Return (x, y) of the center of cell containing provided text 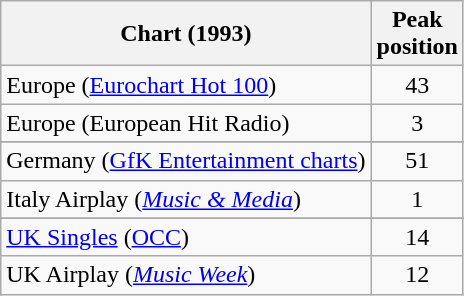
UK Singles (OCC) (186, 237)
UK Airplay (Music Week) (186, 275)
Europe (European Hit Radio) (186, 123)
Peakposition (417, 34)
1 (417, 199)
51 (417, 161)
Chart (1993) (186, 34)
Europe (Eurochart Hot 100) (186, 85)
Germany (GfK Entertainment charts) (186, 161)
43 (417, 85)
12 (417, 275)
3 (417, 123)
Italy Airplay (Music & Media) (186, 199)
14 (417, 237)
